Output the [x, y] coordinate of the center of the cell containing the given text.  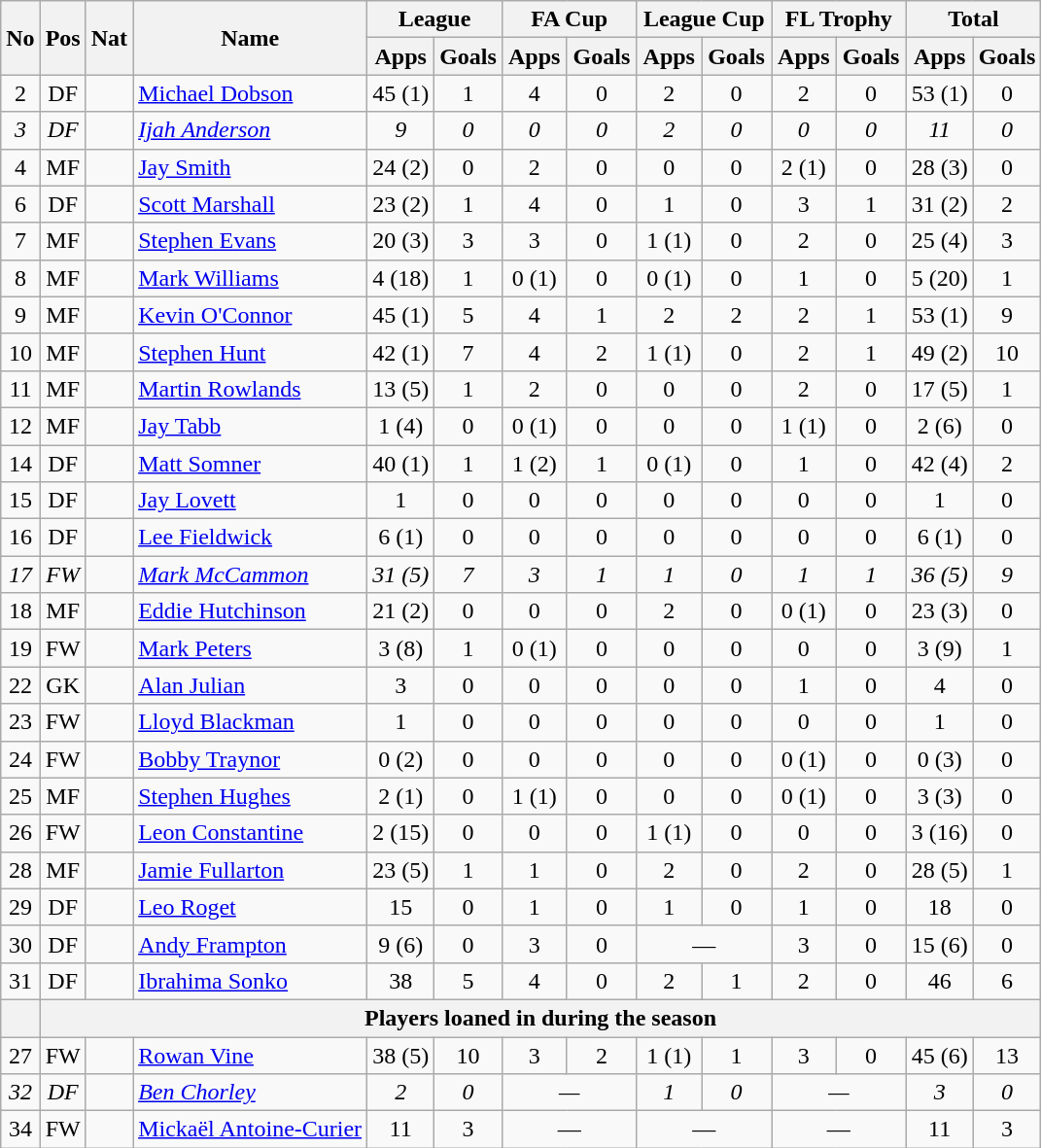
19 [20, 648]
8 [20, 278]
Matt Somner [251, 464]
2 (6) [939, 426]
Alan Julian [251, 685]
No [20, 38]
36 (5) [939, 574]
12 [20, 426]
15 (6) [939, 944]
Ibrahima Sonko [251, 981]
Name [251, 38]
2 (15) [400, 833]
FL Trophy [840, 19]
Lloyd Blackman [251, 722]
30 [20, 944]
Martin Rowlands [251, 389]
13 (5) [400, 389]
31 (2) [939, 204]
Players loaned in during the season [540, 1018]
Stephen Evans [251, 241]
45 (6) [939, 1055]
5 (20) [939, 278]
FA Cup [570, 19]
23 (2) [400, 204]
Bobby Traynor [251, 759]
League [435, 19]
Jay Smith [251, 167]
22 [20, 685]
League Cup [704, 19]
42 (4) [939, 464]
49 (2) [939, 352]
Mark Peters [251, 648]
34 [20, 1130]
Jay Tabb [251, 426]
Stephen Hughes [251, 796]
3 (9) [939, 648]
Lee Fieldwick [251, 538]
26 [20, 833]
25 (4) [939, 241]
1 (4) [400, 426]
1 (2) [535, 464]
17 [20, 574]
Nat [109, 38]
13 [1007, 1055]
29 [20, 907]
38 (5) [400, 1055]
28 [20, 870]
Rowan Vine [251, 1055]
4 (18) [400, 278]
Ben Chorley [251, 1093]
38 [400, 981]
23 [20, 722]
23 (3) [939, 611]
32 [20, 1093]
9 (6) [400, 944]
Michael Dobson [251, 93]
25 [20, 796]
Mark McCammon [251, 574]
27 [20, 1055]
Total [974, 19]
21 (2) [400, 611]
31 (5) [400, 574]
Stephen Hunt [251, 352]
46 [939, 981]
23 (5) [400, 870]
Leo Roget [251, 907]
17 (5) [939, 389]
16 [20, 538]
0 (2) [400, 759]
24 (2) [400, 167]
Mickaël Antoine-Curier [251, 1130]
GK [62, 685]
3 (8) [400, 648]
28 (3) [939, 167]
14 [20, 464]
Andy Frampton [251, 944]
Kevin O'Connor [251, 315]
40 (1) [400, 464]
Jay Lovett [251, 501]
28 (5) [939, 870]
0 (3) [939, 759]
Eddie Hutchinson [251, 611]
31 [20, 981]
Leon Constantine [251, 833]
Jamie Fullarton [251, 870]
20 (3) [400, 241]
24 [20, 759]
3 (3) [939, 796]
Pos [62, 38]
3 (16) [939, 833]
Mark Williams [251, 278]
42 (1) [400, 352]
Scott Marshall [251, 204]
Ijah Anderson [251, 130]
